Search for the cell housing the specified text and yield its [x, y] center coordinate. 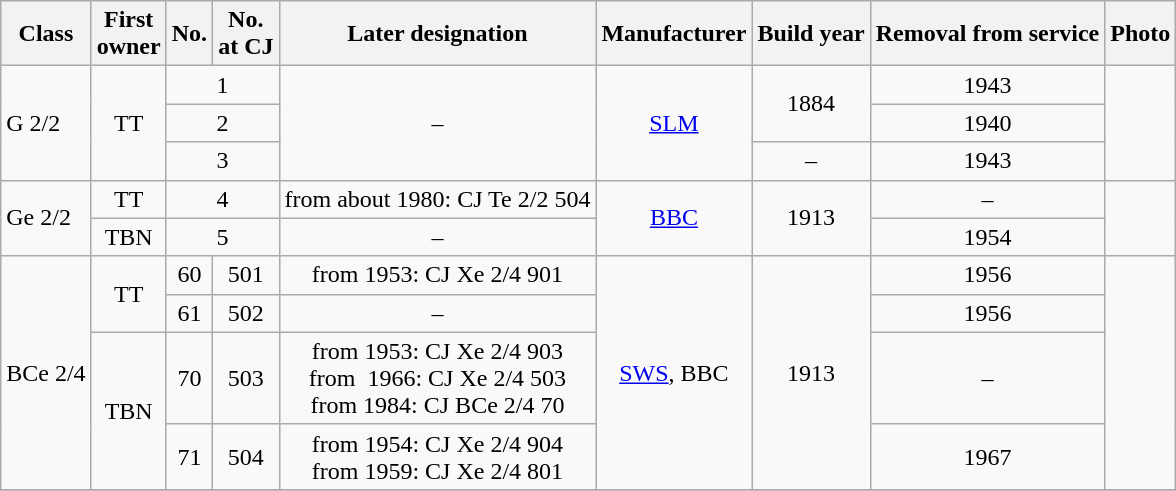
Photo [1140, 34]
Removal from service [988, 34]
SWS, BBC [674, 372]
No.at CJ [246, 34]
from 1954: CJ Xe 2/4 904from 1959: CJ Xe 2/4 801 [438, 456]
Build year [811, 34]
BCe 2/4 [46, 372]
3 [222, 161]
SLM [674, 123]
Manufacturer [674, 34]
Later designation [438, 34]
from about 1980: CJ Te 2/2 504 [438, 199]
BBC [674, 218]
Firstowner [128, 34]
from 1953: CJ Xe 2/4 901 [438, 275]
71 [189, 456]
2 [222, 123]
from 1953: CJ Xe 2/4 903from 1966: CJ Xe 2/4 503from 1984: CJ BCe 2/4 70 [438, 378]
Class [46, 34]
1 [222, 85]
5 [222, 237]
Ge 2/2 [46, 218]
503 [246, 378]
No. [189, 34]
1940 [988, 123]
1967 [988, 456]
G 2/2 [46, 123]
70 [189, 378]
1884 [811, 104]
1954 [988, 237]
502 [246, 313]
501 [246, 275]
504 [246, 456]
4 [222, 199]
60 [189, 275]
61 [189, 313]
